Find where the given text appears and provide that cell's center as [X, Y] coordinate. 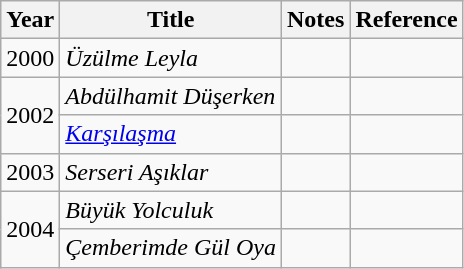
2004 [30, 229]
Title [171, 20]
Abdülhamit Düşerken [171, 96]
2000 [30, 58]
2002 [30, 115]
Serseri Aşıklar [171, 172]
Çemberimde Gül Oya [171, 248]
Büyük Yolculuk [171, 210]
Notes [316, 20]
Karşılaşma [171, 134]
Year [30, 20]
Reference [406, 20]
2003 [30, 172]
Üzülme Leyla [171, 58]
